Return (x, y) of the center of cell containing provided text 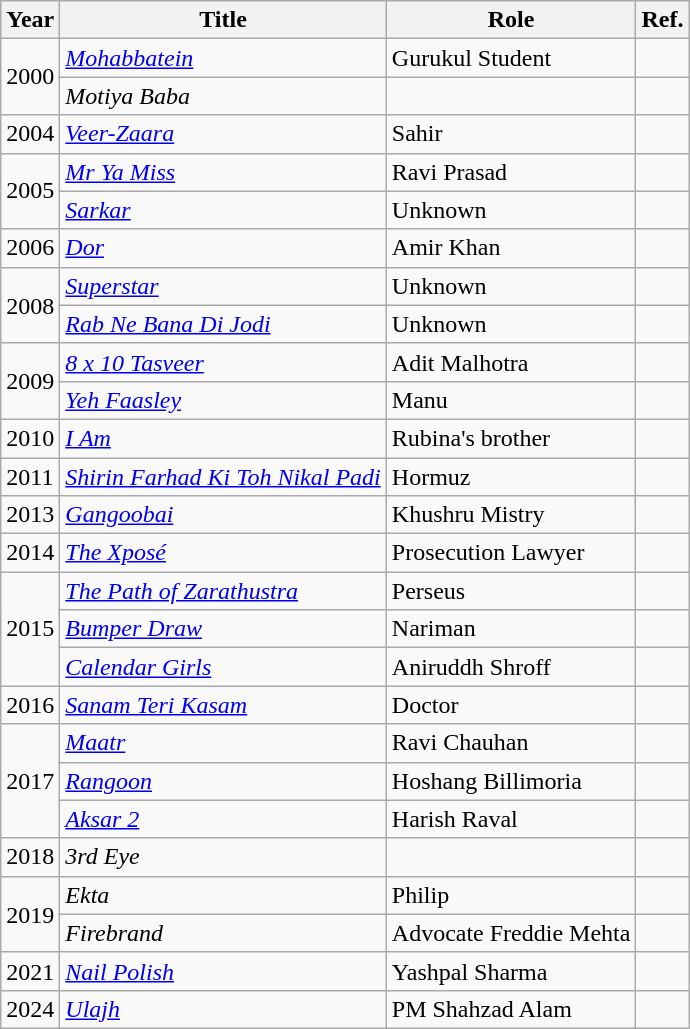
Role (511, 20)
Ravi Prasad (511, 172)
Superstar (223, 286)
Sarkar (223, 210)
Sahir (511, 134)
Yeh Faasley (223, 400)
2009 (30, 381)
2004 (30, 134)
3rd Eye (223, 857)
2011 (30, 477)
Amir Khan (511, 248)
Year (30, 20)
2018 (30, 857)
Ref. (662, 20)
Rab Ne Bana Di Jodi (223, 324)
2014 (30, 553)
Rangoon (223, 781)
Nail Polish (223, 971)
Hoshang Billimoria (511, 781)
2015 (30, 629)
2016 (30, 705)
Maatr (223, 743)
Ekta (223, 895)
Prosecution Lawyer (511, 553)
Advocate Freddie Mehta (511, 933)
2010 (30, 438)
Mr Ya Miss (223, 172)
Yashpal Sharma (511, 971)
Motiya Baba (223, 96)
Rubina's brother (511, 438)
PM Shahzad Alam (511, 1009)
Dor (223, 248)
Ulajh (223, 1009)
Ravi Chauhan (511, 743)
2006 (30, 248)
Shirin Farhad Ki Toh Nikal Padi (223, 477)
2017 (30, 781)
Aniruddh Shroff (511, 667)
The Xposé (223, 553)
Firebrand (223, 933)
Sanam Teri Kasam (223, 705)
Calendar Girls (223, 667)
2005 (30, 191)
2000 (30, 77)
Aksar 2 (223, 819)
Perseus (511, 591)
Bumper Draw (223, 629)
Adit Malhotra (511, 362)
Doctor (511, 705)
Gurukul Student (511, 58)
8 x 10 Tasveer (223, 362)
2008 (30, 305)
Veer-Zaara (223, 134)
Hormuz (511, 477)
I Am (223, 438)
Philip (511, 895)
Mohabbatein (223, 58)
Title (223, 20)
Nariman (511, 629)
Harish Raval (511, 819)
Gangoobai (223, 515)
Khushru Mistry (511, 515)
2024 (30, 1009)
The Path of Zarathustra (223, 591)
2021 (30, 971)
2019 (30, 914)
Manu (511, 400)
2013 (30, 515)
